For the text-containing cell, return its midpoint in (X, Y) coordinate format. 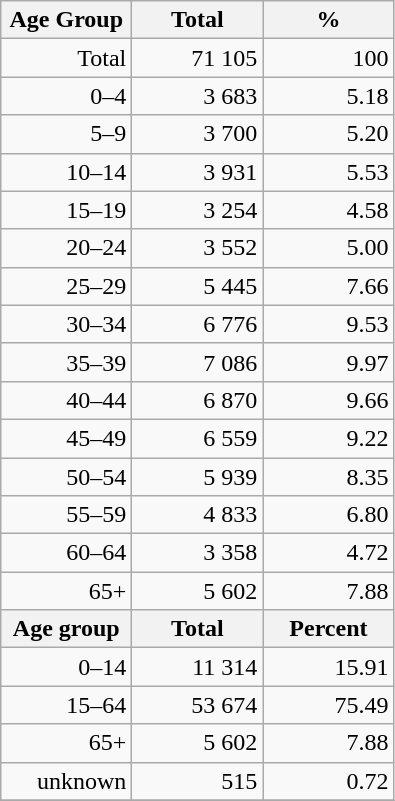
8.35 (328, 477)
10–14 (66, 172)
4.58 (328, 210)
% (328, 20)
unknown (66, 781)
6 776 (198, 324)
15–19 (66, 210)
6 870 (198, 400)
9.22 (328, 438)
0–4 (66, 96)
35–39 (66, 362)
60–64 (66, 553)
50–54 (66, 477)
5.53 (328, 172)
3 358 (198, 553)
9.53 (328, 324)
15–64 (66, 705)
0–14 (66, 667)
3 931 (198, 172)
55–59 (66, 515)
25–29 (66, 286)
71 105 (198, 58)
515 (198, 781)
5.18 (328, 96)
53 674 (198, 705)
6.80 (328, 515)
Age Group (66, 20)
3 700 (198, 134)
15.91 (328, 667)
45–49 (66, 438)
7 086 (198, 362)
5–9 (66, 134)
5.00 (328, 248)
100 (328, 58)
4 833 (198, 515)
7.66 (328, 286)
4.72 (328, 553)
3 254 (198, 210)
75.49 (328, 705)
6 559 (198, 438)
3 683 (198, 96)
5.20 (328, 134)
3 552 (198, 248)
9.97 (328, 362)
30–34 (66, 324)
5 939 (198, 477)
Percent (328, 629)
11 314 (198, 667)
0.72 (328, 781)
9.66 (328, 400)
5 445 (198, 286)
40–44 (66, 400)
Age group (66, 629)
20–24 (66, 248)
